Detect which cell encompasses the target text, then output its [x, y] center coordinate. 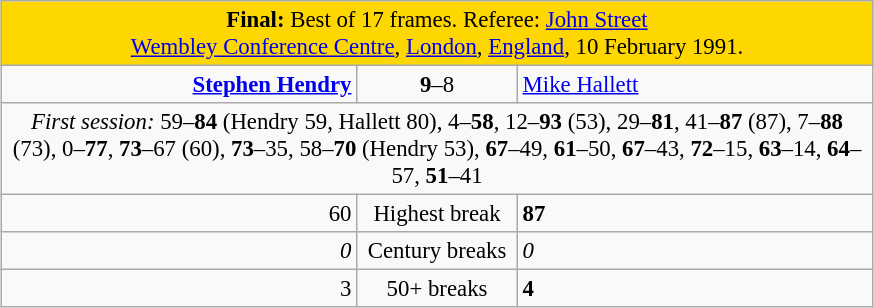
9–8 [438, 85]
Stephen Hendry [179, 85]
Mike Hallett [695, 85]
87 [695, 214]
50+ breaks [438, 289]
4 [695, 289]
3 [179, 289]
60 [179, 214]
Final: Best of 17 frames. Referee: John StreetWembley Conference Centre, London, England, 10 February 1991. [437, 34]
Highest break [438, 214]
Century breaks [438, 251]
